Scan for the cell matching the given text and deliver its [x, y] coordinate at center. 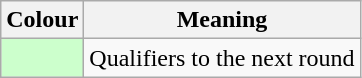
Meaning [222, 20]
Qualifiers to the next round [222, 58]
Colour [42, 20]
